Provide the (x, y) coordinate of the cell's center where the given text is located.  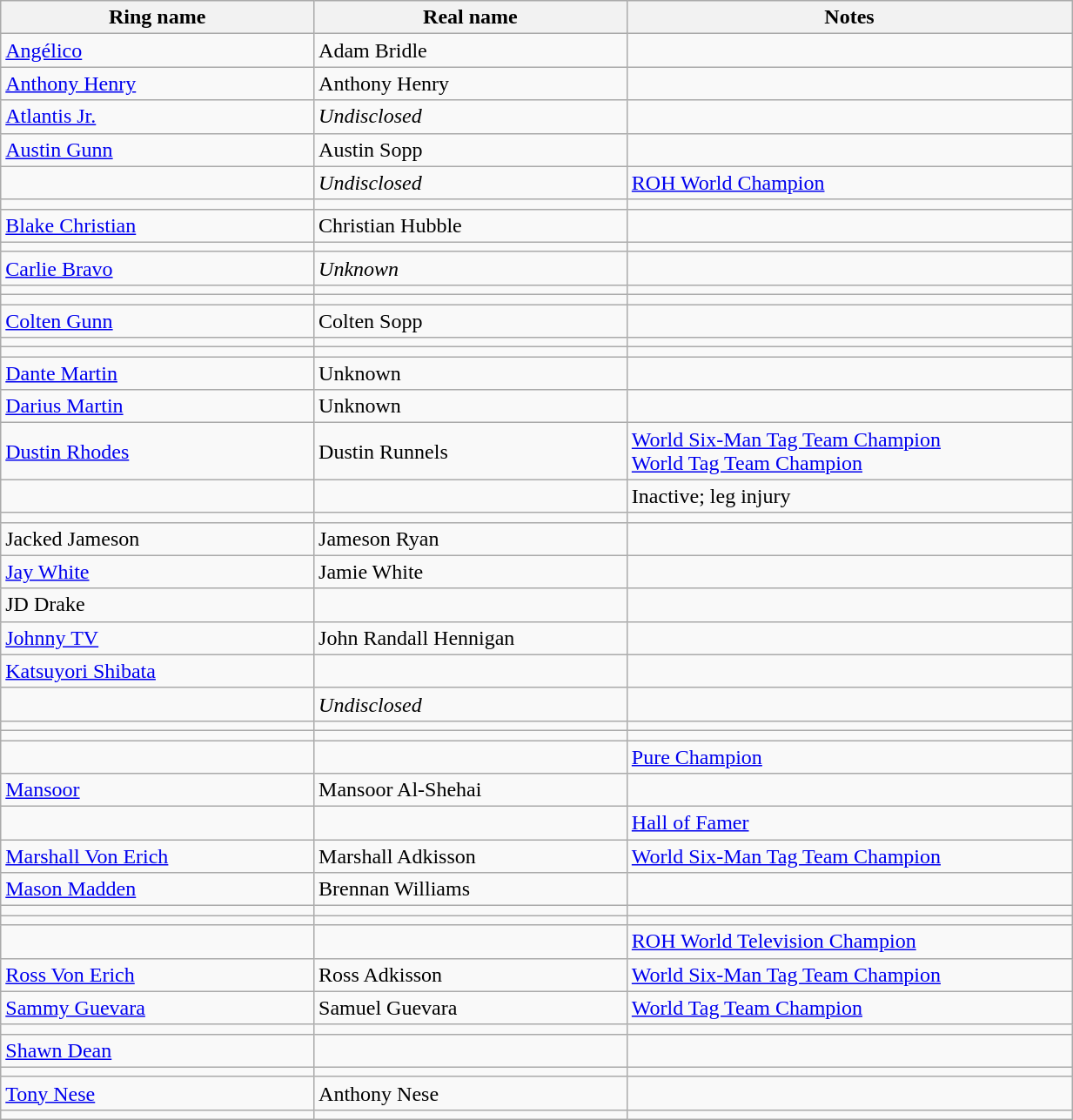
Mansoor Al-Shehai (471, 790)
Marshall Von Erich (158, 856)
Marshall Adkisson (471, 856)
Ross Von Erich (158, 975)
Austin Gunn (158, 150)
Jameson Ryan (471, 539)
Ring name (158, 17)
Angélico (158, 50)
Jacked Jameson (158, 539)
Johnny TV (158, 638)
Pure Champion (849, 756)
Adam Bridle (471, 50)
John Randall Hennigan (471, 638)
Inactive; leg injury (849, 496)
Tony Nese (158, 1093)
ROH World Champion (849, 183)
Ross Adkisson (471, 975)
ROH World Television Champion (849, 942)
Atlantis Jr. (158, 117)
Blake Christian (158, 225)
Mansoor (158, 790)
Dante Martin (158, 373)
Colten Sopp (471, 321)
Shawn Dean (158, 1050)
Samuel Guevara (471, 1008)
Colten Gunn (158, 321)
Christian Hubble (471, 225)
JD Drake (158, 605)
Darius Martin (158, 406)
Dustin Rhodes (158, 451)
Jamie White (471, 572)
Real name (471, 17)
Carlie Bravo (158, 268)
Anthony Nese (471, 1093)
Mason Madden (158, 889)
Hall of Famer (849, 823)
World Tag Team Champion (849, 1008)
Notes (849, 17)
World Six-Man Tag Team ChampionWorld Tag Team Champion (849, 451)
Jay White (158, 572)
Dustin Runnels (471, 451)
Sammy Guevara (158, 1008)
Brennan Williams (471, 889)
Austin Sopp (471, 150)
Katsuyori Shibata (158, 671)
